Find where the given text appears and provide that cell's center as [X, Y] coordinate. 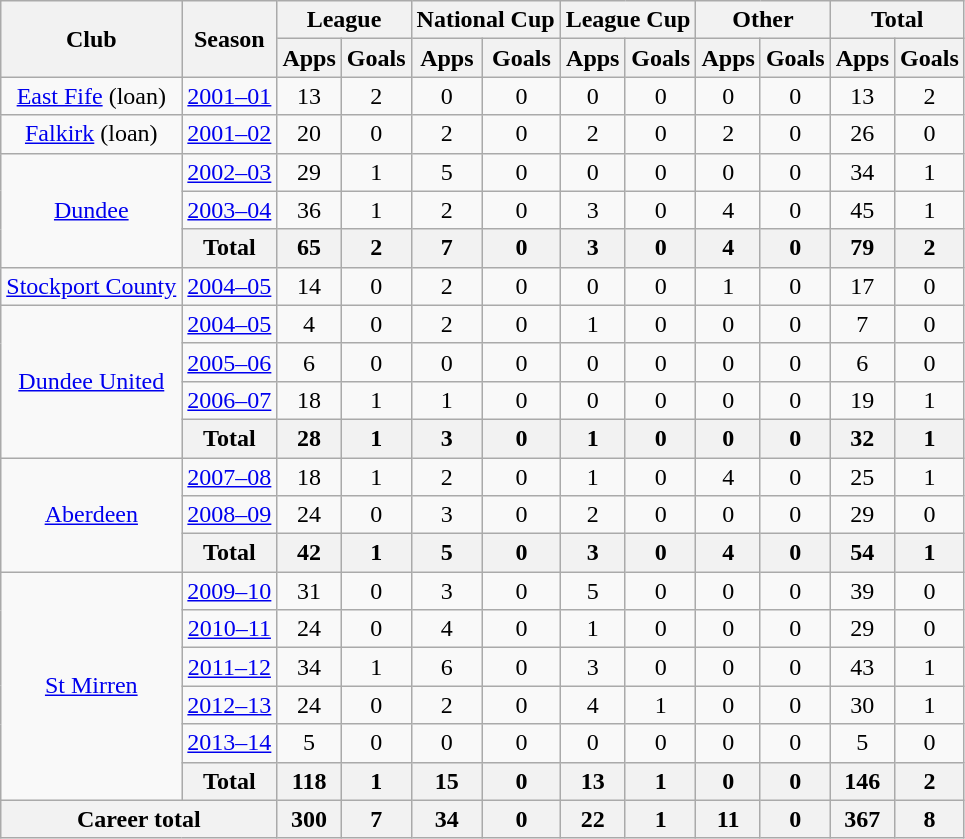
28 [309, 438]
36 [309, 210]
League Cup [628, 20]
Other [763, 20]
79 [862, 248]
32 [862, 438]
2009–10 [230, 591]
Club [92, 39]
2006–07 [230, 400]
2002–03 [230, 172]
118 [309, 781]
2001–01 [230, 96]
45 [862, 210]
30 [862, 705]
Season [230, 39]
Stockport County [92, 286]
42 [309, 553]
St Mirren [92, 686]
2011–12 [230, 667]
2008–09 [230, 515]
League [344, 20]
26 [862, 134]
2012–13 [230, 705]
39 [862, 591]
Falkirk (loan) [92, 134]
20 [309, 134]
65 [309, 248]
25 [862, 477]
31 [309, 591]
15 [447, 781]
East Fife (loan) [92, 96]
2007–08 [230, 477]
2013–14 [230, 743]
17 [862, 286]
Aberdeen [92, 515]
2001–02 [230, 134]
11 [728, 819]
Career total [139, 819]
2003–04 [230, 210]
2005–06 [230, 362]
Dundee [92, 210]
22 [592, 819]
146 [862, 781]
Dundee United [92, 381]
54 [862, 553]
367 [862, 819]
43 [862, 667]
National Cup [486, 20]
300 [309, 819]
14 [309, 286]
8 [930, 819]
19 [862, 400]
2010–11 [230, 629]
